Return (X, Y) of the center of cell containing provided text 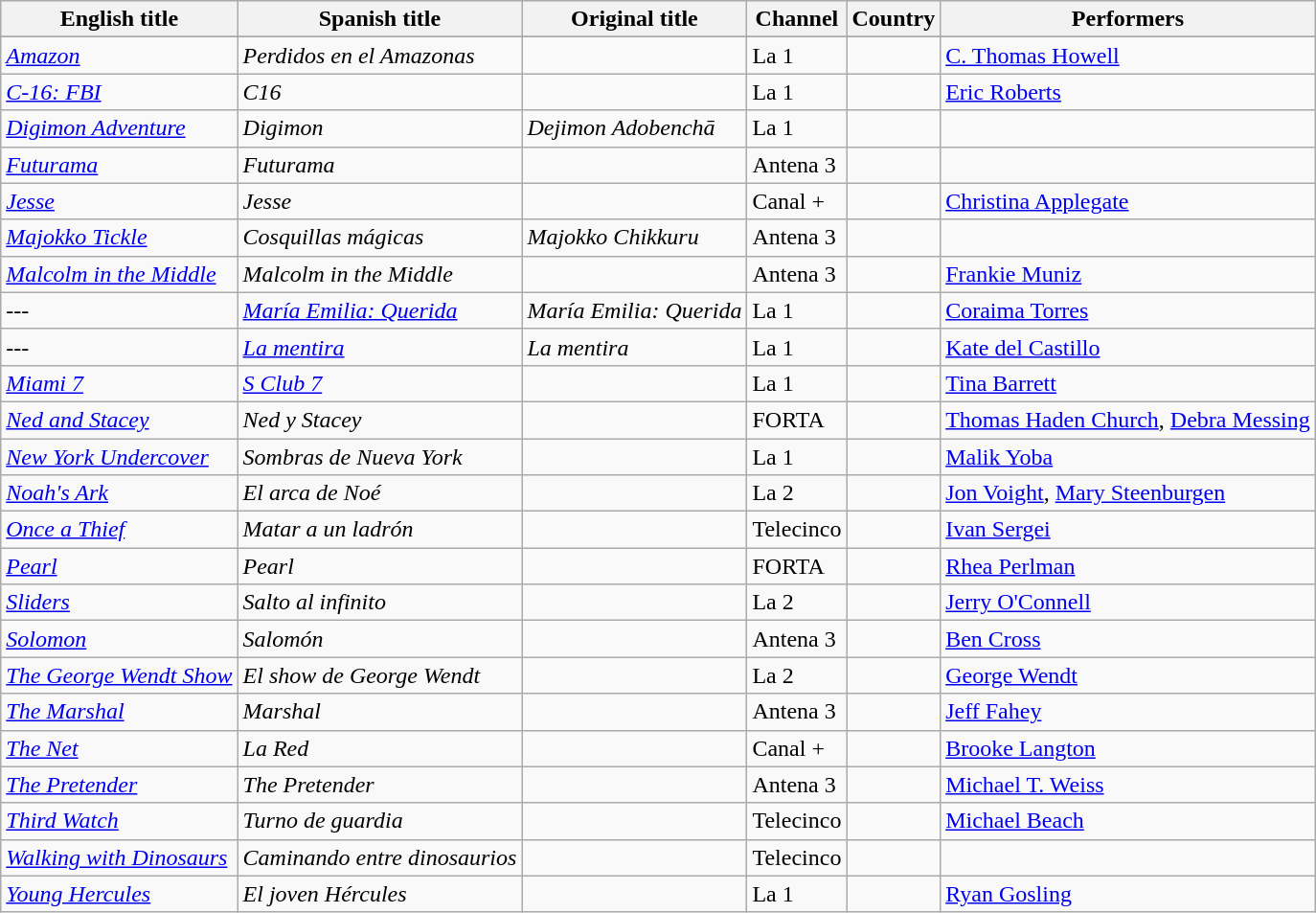
Malik Yoba (1128, 457)
Salto al infinito (379, 603)
Young Hercules (119, 894)
Third Watch (119, 821)
Solomon (119, 639)
Spanish title (379, 19)
New York Undercover (119, 457)
La Red (379, 748)
Tina Barrett (1128, 383)
Sombras de Nueva York (379, 457)
Dejimon Adobenchā (634, 128)
Michael T. Weiss (1128, 785)
Turno de guardia (379, 821)
Caminando entre dinosaurios (379, 857)
Sliders (119, 603)
Salomón (379, 639)
Once a Thief (119, 530)
Rhea Perlman (1128, 566)
Original title (634, 19)
Jeff Fahey (1128, 712)
Performers (1128, 19)
Ryan Gosling (1128, 894)
El arca de Noé (379, 493)
El show de George Wendt (379, 675)
Marshal (379, 712)
C. Thomas Howell (1128, 56)
Channel (797, 19)
Ned and Stacey (119, 420)
Michael Beach (1128, 821)
Digimon (379, 128)
Ben Cross (1128, 639)
Brooke Langton (1128, 748)
Cosquillas mágicas (379, 238)
Ivan Sergei (1128, 530)
Noah's Ark (119, 493)
Walking with Dinosaurs (119, 857)
Amazon (119, 56)
C-16: FBI (119, 92)
Thomas Haden Church, Debra Messing (1128, 420)
Digimon Adventure (119, 128)
Eric Roberts (1128, 92)
El joven Hércules (379, 894)
Majokko Tickle (119, 238)
Perdidos en el Amazonas (379, 56)
Country (894, 19)
S Club 7 (379, 383)
Christina Applegate (1128, 201)
C16 (379, 92)
George Wendt (1128, 675)
English title (119, 19)
The Net (119, 748)
Frankie Muniz (1128, 274)
Kate del Castillo (1128, 347)
The Marshal (119, 712)
Ned y Stacey (379, 420)
Majokko Chikkuru (634, 238)
Miami 7 (119, 383)
The George Wendt Show (119, 675)
Jerry O'Connell (1128, 603)
Matar a un ladrón (379, 530)
Jon Voight, Mary Steenburgen (1128, 493)
Coraima Torres (1128, 310)
